Identify which cell holds the provided text, then report its (x, y) central coordinate. 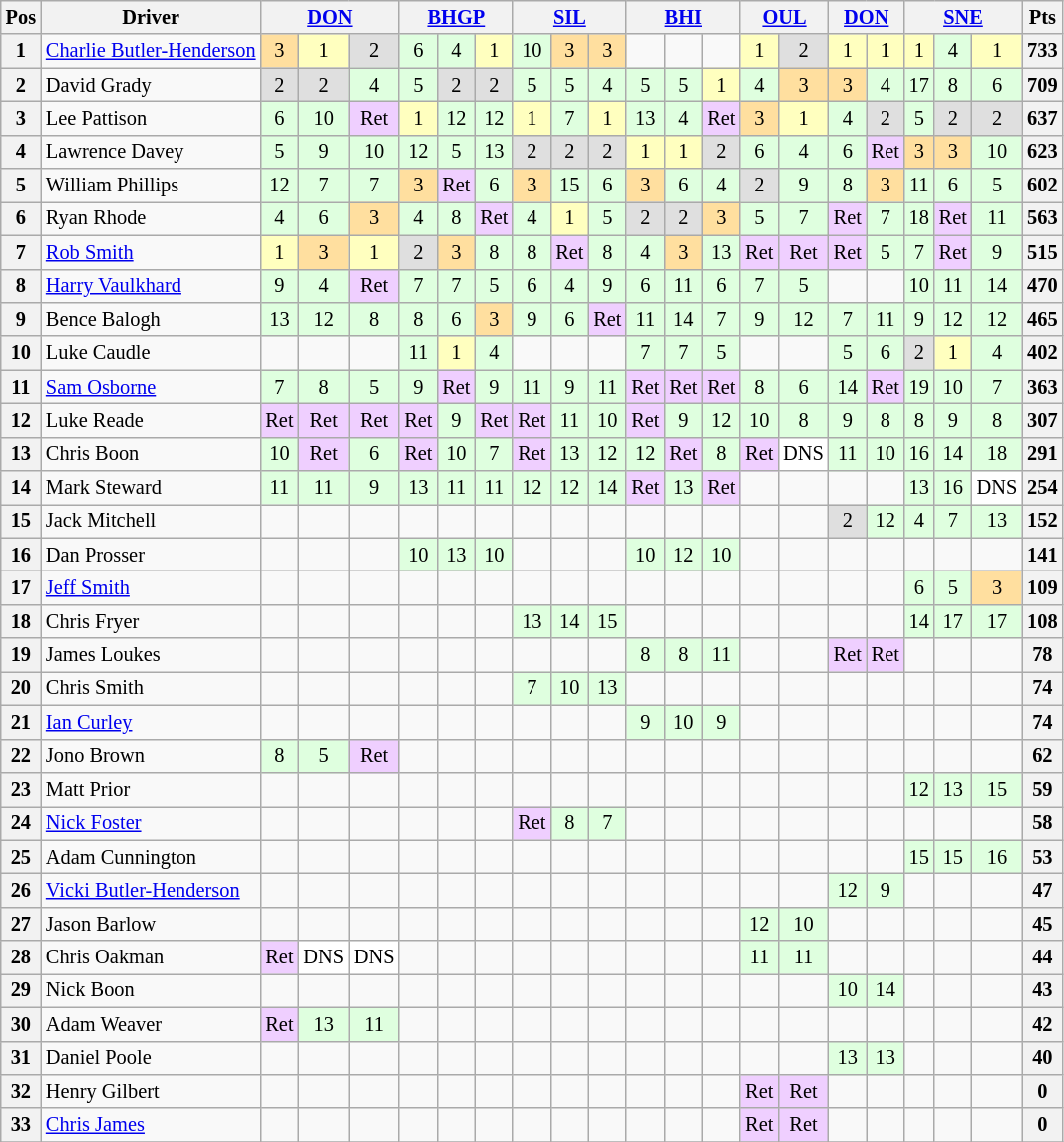
Pos (21, 17)
Harry Vaulkhard (151, 286)
23 (21, 789)
709 (1042, 85)
33 (21, 1125)
21 (21, 722)
Mark Steward (151, 488)
152 (1042, 521)
Chris Fryer (151, 621)
Ian Curley (151, 722)
109 (1042, 587)
Charlie Butler-Henderson (151, 51)
30 (21, 1024)
43 (1042, 990)
Pts (1042, 17)
363 (1042, 387)
623 (1042, 152)
SIL (569, 17)
470 (1042, 286)
OUL (784, 17)
40 (1042, 1058)
Sam Osborne (151, 387)
Lee Pattison (151, 118)
20 (21, 688)
Jason Barlow (151, 924)
Nick Boon (151, 990)
David Grady (151, 85)
Chris Oakman (151, 957)
307 (1042, 420)
22 (21, 756)
44 (1042, 957)
637 (1042, 118)
William Phillips (151, 186)
Luke Reade (151, 420)
31 (21, 1058)
Adam Weaver (151, 1024)
Rob Smith (151, 252)
Dan Prosser (151, 555)
Adam Cunnington (151, 857)
Daniel Poole (151, 1058)
78 (1042, 655)
45 (1042, 924)
Ryan Rhode (151, 218)
141 (1042, 555)
62 (1042, 756)
Chris James (151, 1125)
Nick Foster (151, 823)
SNE (963, 17)
25 (21, 857)
Jack Mitchell (151, 521)
291 (1042, 454)
47 (1042, 890)
Henry Gilbert (151, 1091)
515 (1042, 252)
Driver (151, 17)
Lawrence Davey (151, 152)
402 (1042, 353)
26 (21, 890)
Bence Balogh (151, 319)
733 (1042, 51)
James Loukes (151, 655)
27 (21, 924)
465 (1042, 319)
Chris Boon (151, 454)
58 (1042, 823)
Vicki Butler-Henderson (151, 890)
602 (1042, 186)
Luke Caudle (151, 353)
563 (1042, 218)
Chris Smith (151, 688)
254 (1042, 488)
29 (21, 990)
28 (21, 957)
Jeff Smith (151, 587)
BHI (683, 17)
53 (1042, 857)
108 (1042, 621)
59 (1042, 789)
Matt Prior (151, 789)
BHGP (456, 17)
32 (21, 1091)
42 (1042, 1024)
Jono Brown (151, 756)
24 (21, 823)
